Locate the cell with the specified text and output its (X, Y) center coordinate. 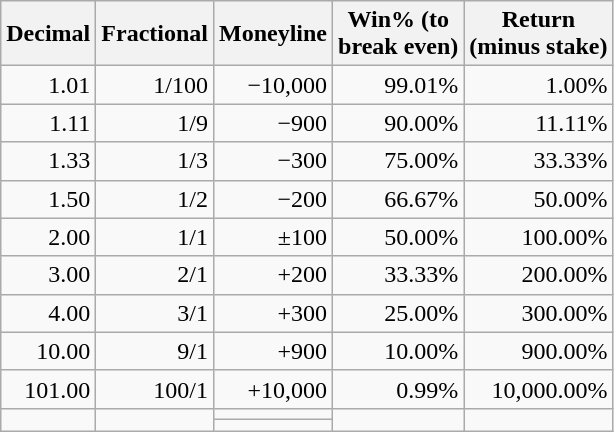
1/2 (155, 199)
1.33 (48, 161)
+300 (272, 313)
66.67% (398, 199)
0.99% (398, 389)
Decimal (48, 34)
Return(minus stake) (538, 34)
100/1 (155, 389)
900.00% (538, 351)
101.00 (48, 389)
3.00 (48, 275)
4.00 (48, 313)
100.00% (538, 237)
1/9 (155, 123)
1.50 (48, 199)
10.00 (48, 351)
−10,000 (272, 85)
+900 (272, 351)
10,000.00% (538, 389)
+10,000 (272, 389)
9/1 (155, 351)
11.11% (538, 123)
75.00% (398, 161)
90.00% (398, 123)
Win% (tobreak even) (398, 34)
1/3 (155, 161)
±100 (272, 237)
Fractional (155, 34)
−900 (272, 123)
25.00% (398, 313)
2/1 (155, 275)
2.00 (48, 237)
1/1 (155, 237)
1.00% (538, 85)
300.00% (538, 313)
−300 (272, 161)
1/100 (155, 85)
Moneyline (272, 34)
99.01% (398, 85)
1.11 (48, 123)
−200 (272, 199)
+200 (272, 275)
3/1 (155, 313)
10.00% (398, 351)
200.00% (538, 275)
1.01 (48, 85)
